Determine the (X, Y) coordinate at the center of the cell enclosing the given text.  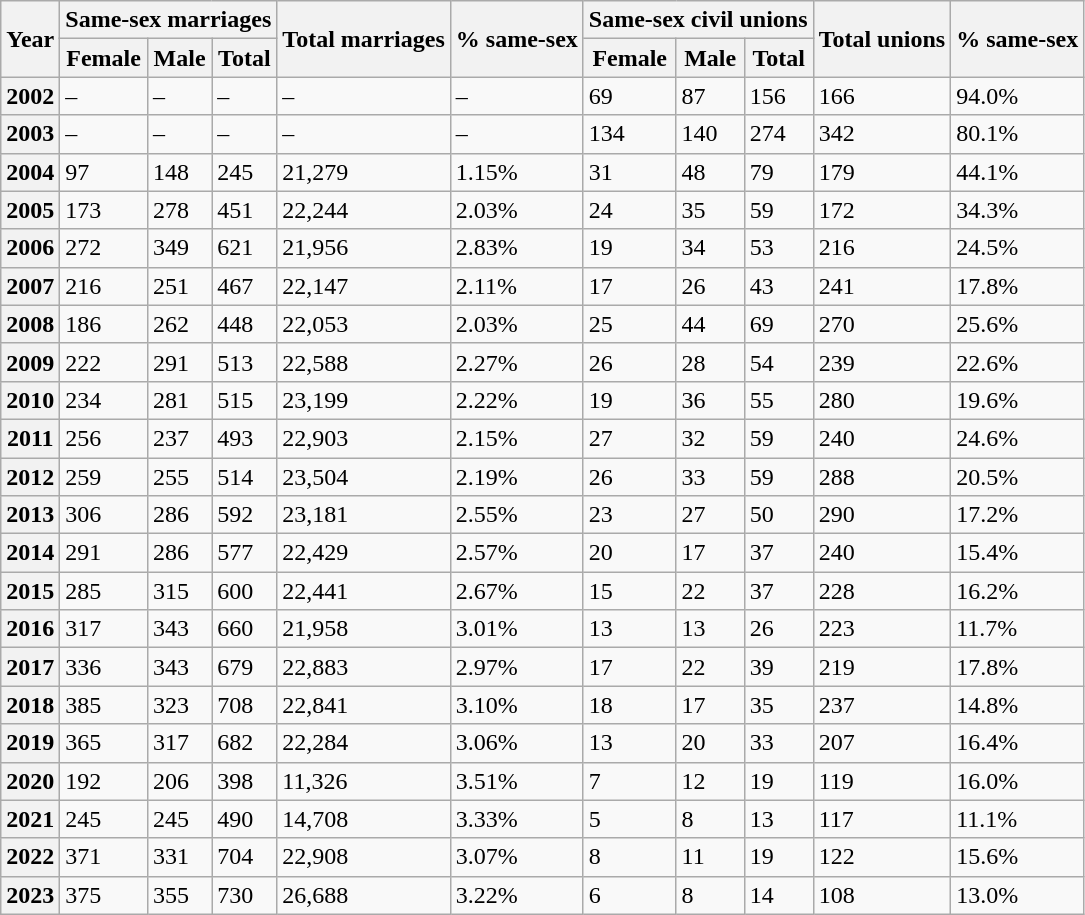
448 (244, 324)
219 (882, 667)
600 (244, 591)
2.27% (516, 362)
14 (778, 895)
2003 (30, 134)
514 (244, 477)
2017 (30, 667)
2005 (30, 210)
148 (179, 172)
117 (882, 819)
281 (179, 400)
179 (882, 172)
22.6% (1018, 362)
708 (244, 705)
22,883 (364, 667)
16.4% (1018, 743)
577 (244, 553)
108 (882, 895)
134 (630, 134)
24.5% (1018, 248)
18 (630, 705)
87 (710, 96)
23,199 (364, 400)
2006 (30, 248)
262 (179, 324)
355 (179, 895)
11,326 (364, 781)
349 (179, 248)
22,908 (364, 857)
467 (244, 286)
256 (104, 438)
22,441 (364, 591)
306 (104, 515)
375 (104, 895)
34.3% (1018, 210)
2004 (30, 172)
451 (244, 210)
255 (179, 477)
206 (179, 781)
2023 (30, 895)
20.5% (1018, 477)
11.7% (1018, 629)
2020 (30, 781)
682 (244, 743)
222 (104, 362)
679 (244, 667)
22,841 (364, 705)
3.06% (516, 743)
2010 (30, 400)
22,429 (364, 553)
315 (179, 591)
2016 (30, 629)
2014 (30, 553)
272 (104, 248)
3.10% (516, 705)
398 (244, 781)
25 (630, 324)
223 (882, 629)
16.0% (1018, 781)
274 (778, 134)
122 (882, 857)
290 (882, 515)
331 (179, 857)
2.83% (516, 248)
50 (778, 515)
44.1% (1018, 172)
26,688 (364, 895)
16.2% (1018, 591)
14.8% (1018, 705)
22,244 (364, 210)
2007 (30, 286)
21,956 (364, 248)
515 (244, 400)
241 (882, 286)
7 (630, 781)
19.6% (1018, 400)
15.4% (1018, 553)
2013 (30, 515)
621 (244, 248)
288 (882, 477)
15 (630, 591)
2011 (30, 438)
2.19% (516, 477)
54 (778, 362)
14,708 (364, 819)
2012 (30, 477)
285 (104, 591)
34 (710, 248)
385 (104, 705)
1.15% (516, 172)
2.11% (516, 286)
21,279 (364, 172)
55 (778, 400)
Same-sex marriages (168, 20)
31 (630, 172)
32 (710, 438)
2.67% (516, 591)
2002 (30, 96)
43 (778, 286)
36 (710, 400)
2022 (30, 857)
Total marriages (364, 39)
278 (179, 210)
2.57% (516, 553)
2018 (30, 705)
342 (882, 134)
12 (710, 781)
493 (244, 438)
3.01% (516, 629)
2021 (30, 819)
79 (778, 172)
660 (244, 629)
2.22% (516, 400)
22,147 (364, 286)
23,181 (364, 515)
25.6% (1018, 324)
592 (244, 515)
Year (30, 39)
192 (104, 781)
28 (710, 362)
371 (104, 857)
Same-sex civil unions (698, 20)
Total unions (882, 39)
166 (882, 96)
3.22% (516, 895)
53 (778, 248)
22,588 (364, 362)
23 (630, 515)
3.33% (516, 819)
97 (104, 172)
704 (244, 857)
251 (179, 286)
13.0% (1018, 895)
2015 (30, 591)
207 (882, 743)
119 (882, 781)
2019 (30, 743)
5 (630, 819)
490 (244, 819)
80.1% (1018, 134)
234 (104, 400)
513 (244, 362)
44 (710, 324)
239 (882, 362)
323 (179, 705)
22,053 (364, 324)
228 (882, 591)
2.15% (516, 438)
270 (882, 324)
22,903 (364, 438)
11.1% (1018, 819)
365 (104, 743)
2.97% (516, 667)
336 (104, 667)
2008 (30, 324)
94.0% (1018, 96)
15.6% (1018, 857)
186 (104, 324)
173 (104, 210)
140 (710, 134)
3.07% (516, 857)
48 (710, 172)
2.55% (516, 515)
24 (630, 210)
39 (778, 667)
21,958 (364, 629)
259 (104, 477)
172 (882, 210)
280 (882, 400)
24.6% (1018, 438)
11 (710, 857)
730 (244, 895)
3.51% (516, 781)
22,284 (364, 743)
23,504 (364, 477)
6 (630, 895)
17.2% (1018, 515)
156 (778, 96)
2009 (30, 362)
